Return (x, y) of the center of cell containing provided text 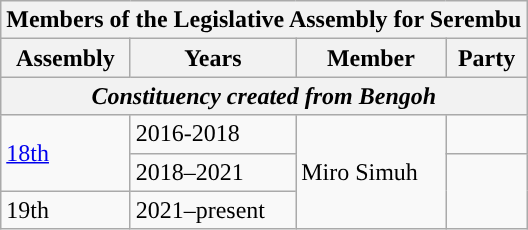
2018–2021 (212, 172)
2021–present (212, 210)
19th (66, 210)
18th (66, 153)
Member (372, 58)
Assembly (66, 58)
2016-2018 (212, 134)
Party (486, 58)
Years (212, 58)
Members of the Legislative Assembly for Serembu (264, 20)
Constituency created from Bengoh (264, 96)
Miro Simuh (372, 172)
